Scan for the cell matching the given text and deliver its (X, Y) coordinate at center. 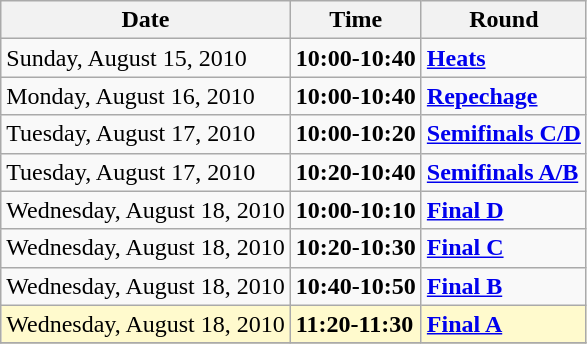
Final D (504, 210)
Heats (504, 58)
10:20-10:40 (356, 172)
Repechage (504, 96)
Final A (504, 324)
Round (504, 20)
Monday, August 16, 2010 (146, 96)
Final B (504, 286)
Semifinals C/D (504, 134)
10:00-10:10 (356, 210)
Sunday, August 15, 2010 (146, 58)
Time (356, 20)
Semifinals A/B (504, 172)
Date (146, 20)
11:20-11:30 (356, 324)
10:20-10:30 (356, 248)
10:40-10:50 (356, 286)
10:00-10:20 (356, 134)
Final C (504, 248)
